Find where the given text appears and provide that cell's center as (x, y) coordinate. 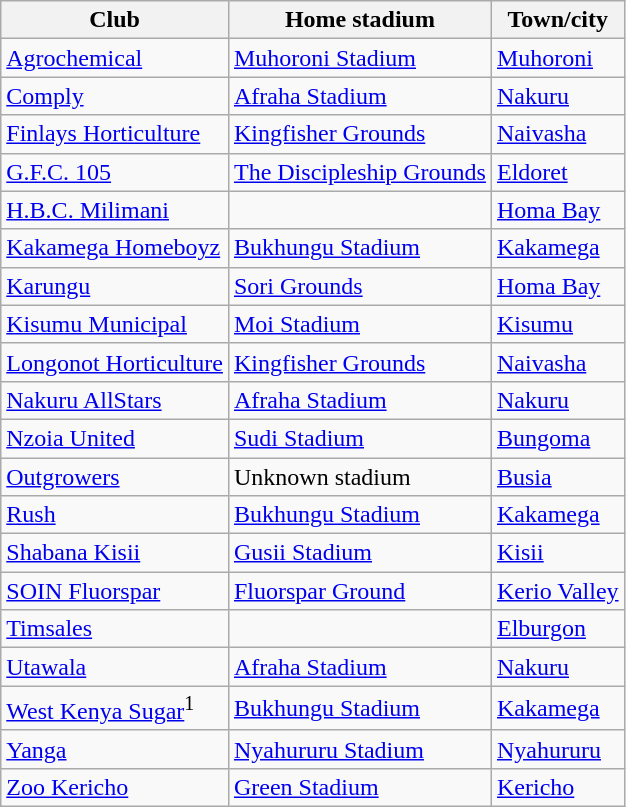
Club (115, 20)
Kerio Valley (558, 591)
Nakuru AllStars (115, 400)
Nyahururu (558, 749)
Busia (558, 477)
Kericho (558, 787)
Karungu (115, 286)
Bungoma (558, 438)
H.B.C. Milimani (115, 210)
Gusii Stadium (360, 553)
Outgrowers (115, 477)
SOIN Fluorspar (115, 591)
Eldoret (558, 172)
Comply (115, 96)
G.F.C. 105 (115, 172)
Muhoroni Stadium (360, 58)
Longonot Horticulture (115, 362)
Kisumu Municipal (115, 324)
The Discipleship Grounds (360, 172)
Utawala (115, 667)
Nzoia United (115, 438)
Timsales (115, 629)
Moi Stadium (360, 324)
Kakamega Homeboyz (115, 248)
Shabana Kisii (115, 553)
Green Stadium (360, 787)
Sori Grounds (360, 286)
Muhoroni (558, 58)
Sudi Stadium (360, 438)
West Kenya Sugar1 (115, 708)
Elburgon (558, 629)
Nyahururu Stadium (360, 749)
Agrochemical (115, 58)
Fluorspar Ground (360, 591)
Yanga (115, 749)
Home stadium (360, 20)
Rush (115, 515)
Town/city (558, 20)
Unknown stadium (360, 477)
Kisumu (558, 324)
Finlays Horticulture (115, 134)
Kisii (558, 553)
Zoo Kericho (115, 787)
